Find where the given text appears and provide that cell's center as [X, Y] coordinate. 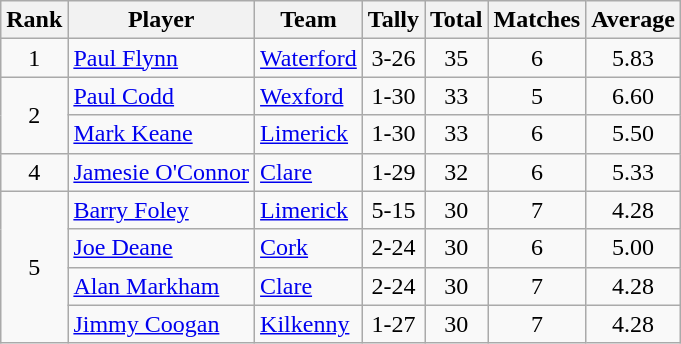
32 [456, 172]
Rank [34, 20]
Alan Markham [162, 286]
3-26 [393, 58]
Player [162, 20]
35 [456, 58]
Kilkenny [309, 324]
1-27 [393, 324]
Cork [309, 248]
Total [456, 20]
Jimmy Coogan [162, 324]
Jamesie O'Connor [162, 172]
Mark Keane [162, 134]
5.00 [634, 248]
1 [34, 58]
Wexford [309, 96]
Waterford [309, 58]
Barry Foley [162, 210]
5.33 [634, 172]
4 [34, 172]
Paul Flynn [162, 58]
5-15 [393, 210]
Team [309, 20]
Paul Codd [162, 96]
Average [634, 20]
5.50 [634, 134]
6.60 [634, 96]
Matches [537, 20]
2 [34, 115]
Joe Deane [162, 248]
5.83 [634, 58]
Tally [393, 20]
1-29 [393, 172]
